Provide the [X, Y] coordinate of the cell's center where the given text is located.  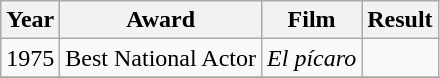
Best National Actor [161, 58]
Film [312, 20]
Year [30, 20]
Result [400, 20]
El pícaro [312, 58]
1975 [30, 58]
Award [161, 20]
